Extract the (X, Y) coordinate from the center of the cell holding the provided text.  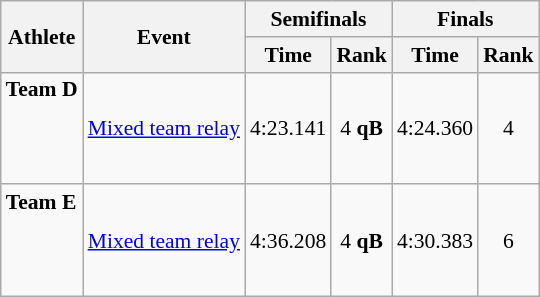
4:24.360 (435, 128)
Athlete (42, 36)
4:36.208 (288, 241)
4:30.383 (435, 241)
Team E (42, 241)
6 (508, 241)
Semifinals (318, 19)
Event (164, 36)
Team D (42, 128)
4 (508, 128)
4:23.141 (288, 128)
Finals (466, 19)
